Return (x, y) of the center of cell containing provided text 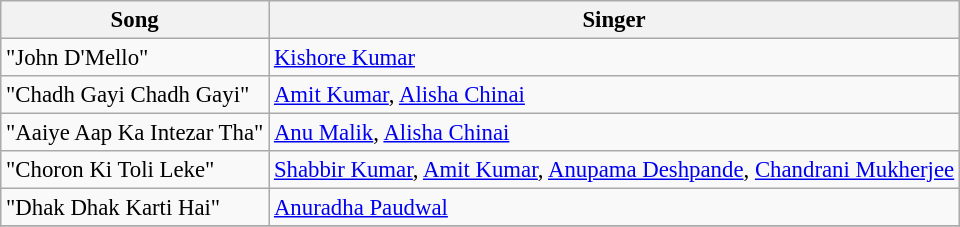
"Aaiye Aap Ka Intezar Tha" (135, 133)
Kishore Kumar (614, 58)
Amit Kumar, Alisha Chinai (614, 95)
"John D'Mello" (135, 58)
"Chadh Gayi Chadh Gayi" (135, 95)
Anuradha Paudwal (614, 208)
Shabbir Kumar, Amit Kumar, Anupama Deshpande, Chandrani Mukherjee (614, 170)
"Dhak Dhak Karti Hai" (135, 208)
"Choron Ki Toli Leke" (135, 170)
Singer (614, 20)
Song (135, 20)
Anu Malik, Alisha Chinai (614, 133)
